Detect which cell encompasses the target text, then output its (x, y) center coordinate. 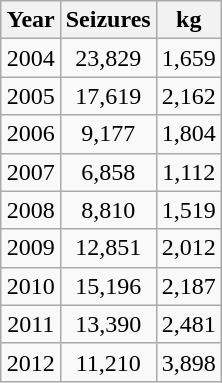
2005 (30, 96)
1,519 (188, 210)
17,619 (108, 96)
3,898 (188, 362)
2011 (30, 324)
1,659 (188, 58)
23,829 (108, 58)
2012 (30, 362)
Year (30, 20)
6,858 (108, 172)
15,196 (108, 286)
1,804 (188, 134)
2,012 (188, 248)
1,112 (188, 172)
8,810 (108, 210)
Seizures (108, 20)
11,210 (108, 362)
kg (188, 20)
9,177 (108, 134)
2009 (30, 248)
12,851 (108, 248)
2008 (30, 210)
2,481 (188, 324)
2007 (30, 172)
2010 (30, 286)
2006 (30, 134)
2,162 (188, 96)
2,187 (188, 286)
13,390 (108, 324)
2004 (30, 58)
